Provide the [X, Y] coordinate of the cell's center where the given text is located.  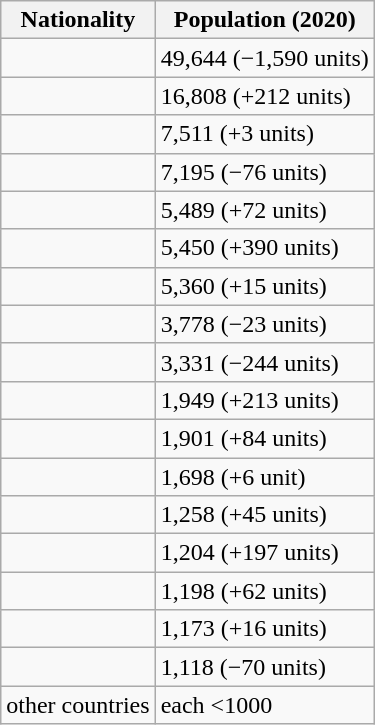
1,118 (−70 units) [264, 667]
1,698 (+6 unit) [264, 477]
3,331 (−244 units) [264, 362]
each <1000 [264, 705]
5,360 (+15 units) [264, 286]
1,949 (+213 units) [264, 400]
7,195 (−76 units) [264, 172]
5,450 (+390 units) [264, 248]
1,204 (+197 units) [264, 553]
Nationality [78, 20]
7,511 (+3 units) [264, 134]
1,173 (+16 units) [264, 629]
other countries [78, 705]
5,489 (+72 units) [264, 210]
1,258 (+45 units) [264, 515]
3,778 (−23 units) [264, 324]
Population (2020) [264, 20]
1,901 (+84 units) [264, 438]
16,808 (+212 units) [264, 96]
1,198 (+62 units) [264, 591]
49,644 (−1,590 units) [264, 58]
